Determine the [x, y] coordinate at the center of the cell enclosing the given text.  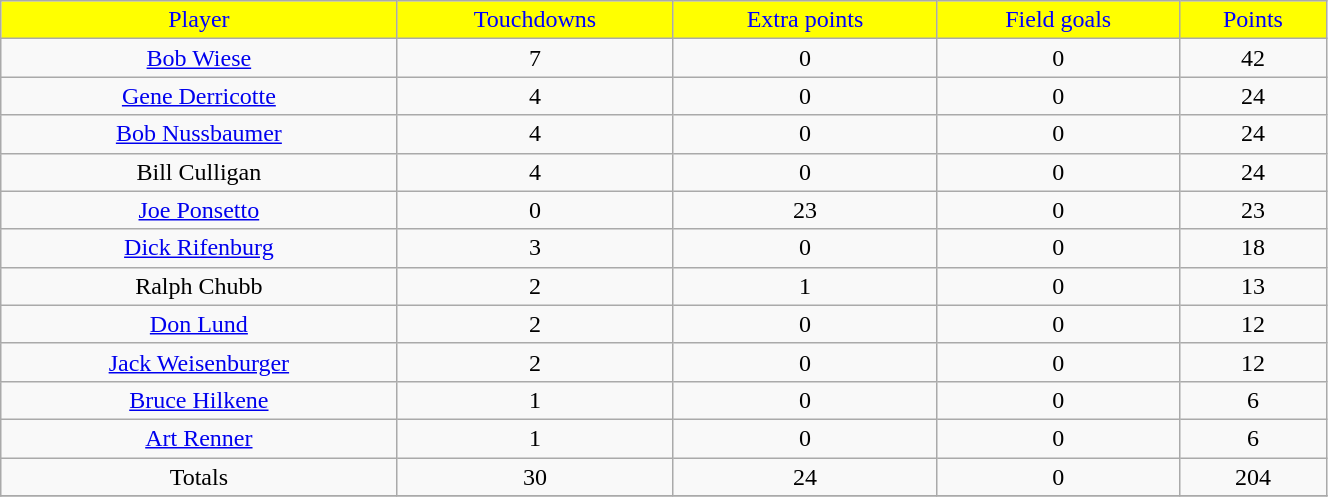
Ralph Chubb [199, 286]
Touchdowns [535, 20]
30 [535, 477]
Art Renner [199, 438]
Points [1252, 20]
204 [1252, 477]
Totals [199, 477]
Joe Ponsetto [199, 210]
Player [199, 20]
42 [1252, 58]
Extra points [805, 20]
Dick Rifenburg [199, 248]
13 [1252, 286]
Bob Wiese [199, 58]
7 [535, 58]
Bill Culligan [199, 172]
3 [535, 248]
Don Lund [199, 324]
Field goals [1058, 20]
Bruce Hilkene [199, 400]
Gene Derricotte [199, 96]
Jack Weisenburger [199, 362]
Bob Nussbaumer [199, 134]
18 [1252, 248]
